Search for the cell housing the specified text and yield its [x, y] center coordinate. 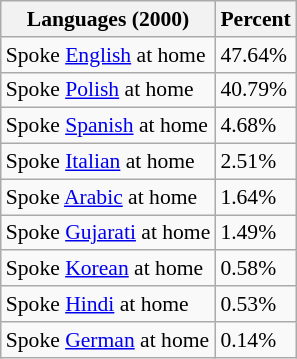
Spoke Hindi at home [108, 304]
Spoke Korean at home [108, 269]
Spoke Spanish at home [108, 126]
4.68% [255, 126]
Spoke Gujarati at home [108, 233]
Spoke Italian at home [108, 162]
0.14% [255, 340]
40.79% [255, 90]
0.58% [255, 269]
Languages (2000) [108, 19]
Spoke Polish at home [108, 90]
1.49% [255, 233]
47.64% [255, 55]
Spoke Arabic at home [108, 197]
2.51% [255, 162]
Percent [255, 19]
1.64% [255, 197]
Spoke German at home [108, 340]
Spoke English at home [108, 55]
0.53% [255, 304]
